Provide the (x, y) coordinate of the cell's center where the given text is located.  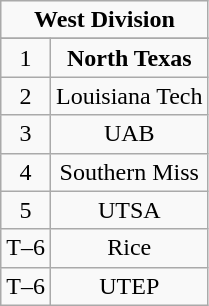
1 (26, 58)
5 (26, 210)
4 (26, 172)
Southern Miss (129, 172)
North Texas (129, 58)
UTEP (129, 286)
Rice (129, 248)
Louisiana Tech (129, 96)
West Division (104, 20)
2 (26, 96)
UTSA (129, 210)
UAB (129, 134)
3 (26, 134)
